Identify which cell holds the provided text, then report its (x, y) central coordinate. 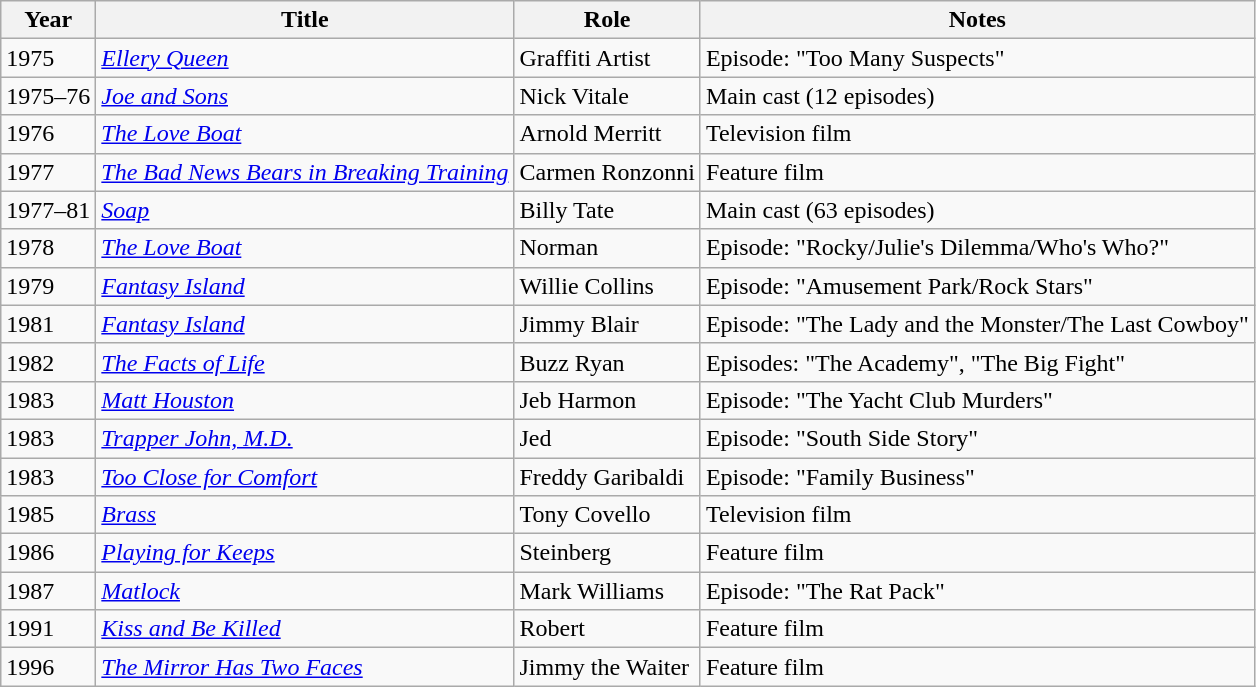
Arnold Merritt (607, 134)
1977 (48, 172)
Brass (305, 515)
1996 (48, 667)
Jed (607, 438)
The Mirror Has Two Faces (305, 667)
Kiss and Be Killed (305, 629)
Episode: "Family Business" (977, 477)
1991 (48, 629)
Notes (977, 20)
Jimmy the Waiter (607, 667)
1978 (48, 248)
Joe and Sons (305, 96)
Norman (607, 248)
Steinberg (607, 553)
Buzz Ryan (607, 362)
Episode: "Amusement Park/Rock Stars" (977, 286)
1981 (48, 324)
The Bad News Bears in Breaking Training (305, 172)
Mark Williams (607, 591)
1977–81 (48, 210)
Episode: "The Lady and the Monster/The Last Cowboy" (977, 324)
Title (305, 20)
Main cast (12 episodes) (977, 96)
Ellery Queen (305, 58)
1986 (48, 553)
Matlock (305, 591)
Playing for Keeps (305, 553)
Episode: "The Yacht Club Murders" (977, 400)
Episode: "Too Many Suspects" (977, 58)
1979 (48, 286)
Jeb Harmon (607, 400)
Tony Covello (607, 515)
Billy Tate (607, 210)
The Facts of Life (305, 362)
Jimmy Blair (607, 324)
Main cast (63 episodes) (977, 210)
Episode: "The Rat Pack" (977, 591)
Robert (607, 629)
1976 (48, 134)
Soap (305, 210)
Episodes: "The Academy", "The Big Fight" (977, 362)
Role (607, 20)
Nick Vitale (607, 96)
1975–76 (48, 96)
Willie Collins (607, 286)
1985 (48, 515)
1987 (48, 591)
Episode: "South Side Story" (977, 438)
Episode: "Rocky/Julie's Dilemma/Who's Who?" (977, 248)
Freddy Garibaldi (607, 477)
Graffiti Artist (607, 58)
1982 (48, 362)
Year (48, 20)
Matt Houston (305, 400)
Carmen Ronzonni (607, 172)
1975 (48, 58)
Too Close for Comfort (305, 477)
Trapper John, M.D. (305, 438)
